Output the [X, Y] coordinate of the center of the cell containing the given text.  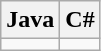
C# [80, 20]
Java [30, 20]
